Find where the given text appears and provide that cell's center as [x, y] coordinate. 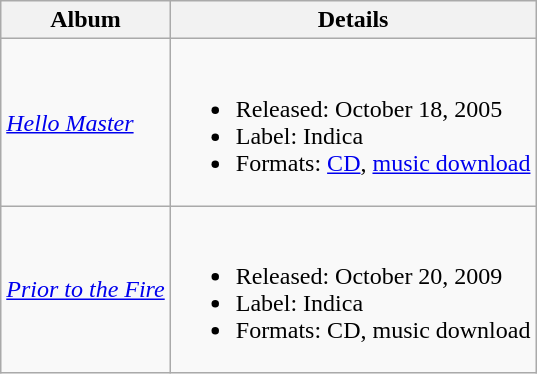
Released: October 20, 2009Label: IndicaFormats: CD, music download [353, 290]
Details [353, 20]
Prior to the Fire [86, 290]
Album [86, 20]
Released: October 18, 2005Label: IndicaFormats: CD, music download [353, 122]
Hello Master [86, 122]
